Search for the cell housing the specified text and yield its [X, Y] center coordinate. 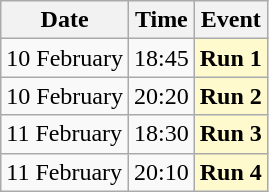
Run 4 [230, 172]
Run 1 [230, 58]
Date [65, 20]
20:20 [161, 96]
18:30 [161, 134]
Run 3 [230, 134]
20:10 [161, 172]
18:45 [161, 58]
Time [161, 20]
Event [230, 20]
Run 2 [230, 96]
